Search for the cell housing the specified text and yield its (x, y) center coordinate. 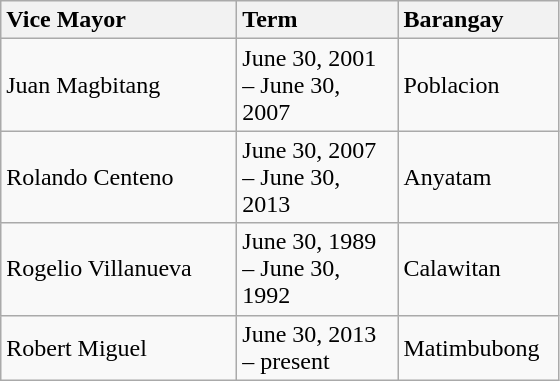
June 30, 1989 – June 30, 1992 (318, 269)
Matimbubong (478, 348)
June 30, 2013 – present (318, 348)
Term (318, 20)
Rogelio Villanueva (119, 269)
Barangay (478, 20)
Anyatam (478, 177)
Vice Mayor (119, 20)
June 30, 2001 – June 30, 2007 (318, 85)
June 30, 2007 – June 30, 2013 (318, 177)
Rolando Centeno (119, 177)
Juan Magbitang (119, 85)
Poblacion (478, 85)
Calawitan (478, 269)
Robert Miguel (119, 348)
